Output the [X, Y] coordinate of the center of the cell containing the given text.  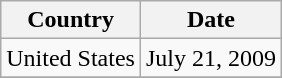
Country [71, 20]
United States [71, 58]
Date [210, 20]
July 21, 2009 [210, 58]
